Capture the cell that displays the provided text and extract its (x, y) central coordinate. 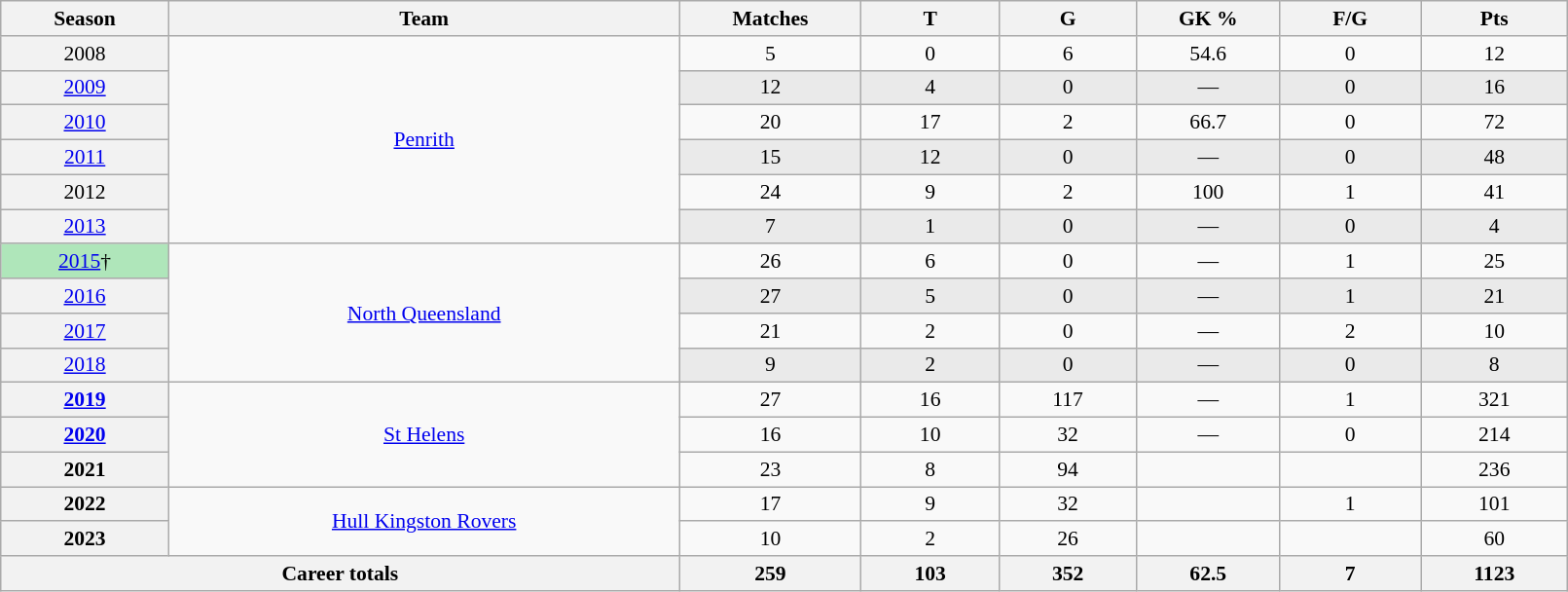
2018 (86, 365)
F/G (1351, 18)
2012 (86, 192)
60 (1495, 539)
2023 (86, 539)
North Queensland (424, 314)
2019 (86, 400)
101 (1495, 504)
Season (86, 18)
66.7 (1209, 123)
2021 (86, 469)
Matches (771, 18)
G (1067, 18)
GK % (1209, 18)
Pts (1495, 18)
236 (1495, 469)
15 (771, 158)
259 (771, 573)
20 (771, 123)
48 (1495, 158)
2022 (86, 504)
2013 (86, 227)
23 (771, 469)
T (930, 18)
72 (1495, 123)
2015† (86, 262)
Hull Kingston Rovers (424, 522)
2020 (86, 435)
25 (1495, 262)
2011 (86, 158)
1123 (1495, 573)
103 (930, 573)
2008 (86, 54)
Team (424, 18)
2016 (86, 296)
100 (1209, 192)
Career totals (341, 573)
62.5 (1209, 573)
2009 (86, 88)
352 (1067, 573)
2017 (86, 331)
41 (1495, 192)
24 (771, 192)
94 (1067, 469)
117 (1067, 400)
214 (1495, 435)
2010 (86, 123)
Penrith (424, 140)
321 (1495, 400)
54.6 (1209, 54)
St Helens (424, 434)
